Extract the (X, Y) coordinate from the center of the cell holding the provided text.  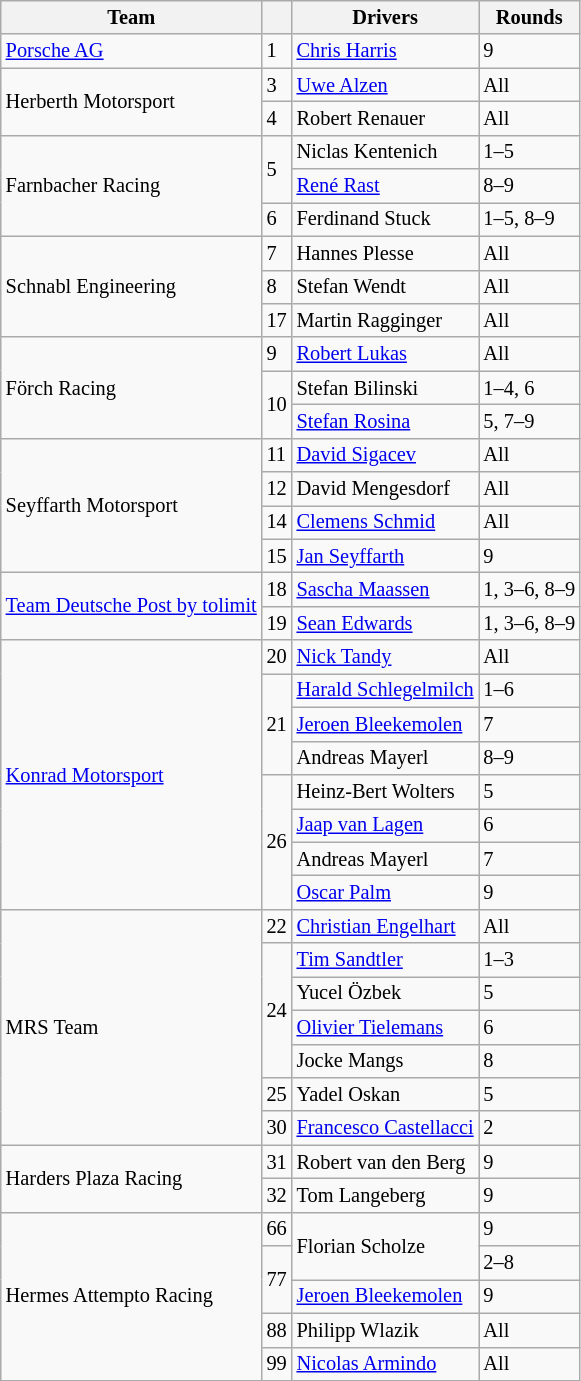
22 (277, 926)
Robert van den Berg (386, 1162)
1–5 (530, 152)
Förch Racing (132, 388)
Uwe Alzen (386, 85)
Yadel Oskan (386, 1094)
Olivier Tielemans (386, 1027)
31 (277, 1162)
Hannes Plesse (386, 253)
1–5, 8–9 (530, 219)
Philipp Wlazik (386, 1330)
Sean Edwards (386, 623)
Hermes Attempto Racing (132, 1296)
Christian Engelhart (386, 926)
Konrad Motorsport (132, 774)
21 (277, 724)
Nick Tandy (386, 657)
Clemens Schmid (386, 522)
Robert Renauer (386, 118)
Yucel Özbek (386, 993)
18 (277, 589)
Heinz-Bert Wolters (386, 791)
25 (277, 1094)
19 (277, 623)
Team Deutsche Post by tolimit (132, 606)
1 (277, 51)
Porsche AG (132, 51)
1–3 (530, 960)
Chris Harris (386, 51)
Jan Seyffarth (386, 556)
3 (277, 85)
Schnabl Engineering (132, 286)
Stefan Rosina (386, 421)
David Sigacev (386, 455)
17 (277, 320)
Harders Plaza Racing (132, 1178)
66 (277, 1229)
Florian Scholze (386, 1246)
12 (277, 489)
Tim Sandtler (386, 960)
11 (277, 455)
4 (277, 118)
David Mengesdorf (386, 489)
1–4, 6 (530, 388)
Francesco Castellacci (386, 1128)
Harald Schlegelmilch (386, 690)
Stefan Bilinski (386, 388)
10 (277, 404)
Seyffarth Motorsport (132, 506)
MRS Team (132, 1027)
88 (277, 1330)
99 (277, 1364)
Jocke Mangs (386, 1061)
Tom Langeberg (386, 1195)
32 (277, 1195)
5, 7–9 (530, 421)
30 (277, 1128)
Robert Lukas (386, 354)
Jaap van Lagen (386, 825)
2 (530, 1128)
Oscar Palm (386, 892)
Nicolas Armindo (386, 1364)
26 (277, 842)
Farnbacher Racing (132, 186)
20 (277, 657)
1–6 (530, 690)
77 (277, 1280)
Stefan Wendt (386, 287)
Team (132, 17)
Niclas Kentenich (386, 152)
15 (277, 556)
Ferdinand Stuck (386, 219)
Sascha Maassen (386, 589)
Rounds (530, 17)
Herberth Motorsport (132, 102)
24 (277, 1010)
14 (277, 522)
Martin Ragginger (386, 320)
Drivers (386, 17)
2–8 (530, 1263)
René Rast (386, 186)
